Find where the given text appears and provide that cell's center as [X, Y] coordinate. 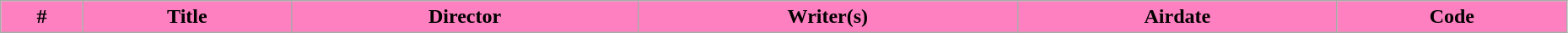
Airdate [1177, 17]
Writer(s) [827, 17]
Code [1452, 17]
Title [187, 17]
Director [466, 17]
# [42, 17]
